Output the (x, y) coordinate of the center of the cell containing the given text.  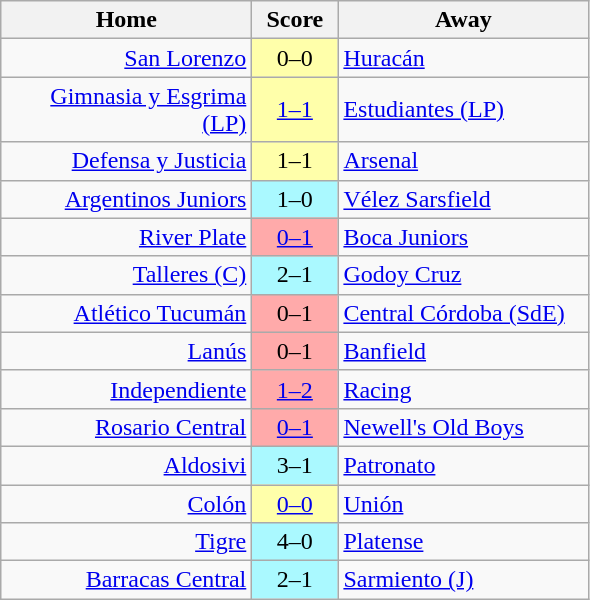
Sarmiento (J) (464, 580)
Gimnasia y Esgrima (LP) (126, 110)
Platense (464, 542)
Score (295, 20)
Arsenal (464, 161)
3–1 (295, 465)
Boca Juniors (464, 237)
Talleres (C) (126, 275)
4–0 (295, 542)
Colón (126, 503)
Racing (464, 389)
Newell's Old Boys (464, 427)
Aldosivi (126, 465)
Godoy Cruz (464, 275)
Argentinos Juniors (126, 199)
Defensa y Justicia (126, 161)
Atlético Tucumán (126, 313)
Banfield (464, 351)
Away (464, 20)
Vélez Sarsfield (464, 199)
Home (126, 20)
Central Córdoba (SdE) (464, 313)
1–0 (295, 199)
Barracas Central (126, 580)
Estudiantes (LP) (464, 110)
Tigre (126, 542)
River Plate (126, 237)
Independiente (126, 389)
Lanús (126, 351)
San Lorenzo (126, 58)
Huracán (464, 58)
Patronato (464, 465)
Rosario Central (126, 427)
Unión (464, 503)
1–2 (295, 389)
